Detect which cell encompasses the target text, then output its [x, y] center coordinate. 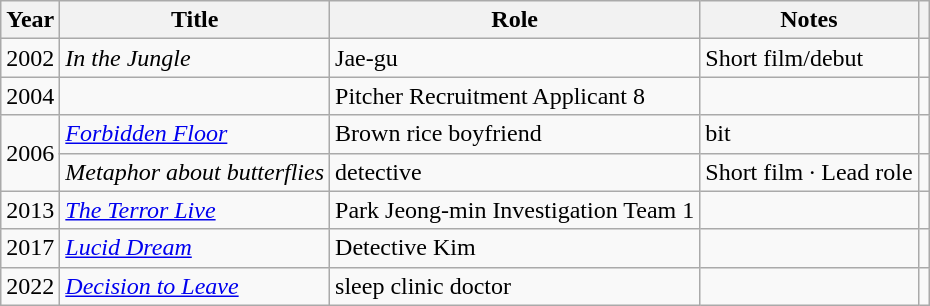
detective [515, 172]
Brown rice boyfriend [515, 134]
Year [30, 20]
bit [809, 134]
Decision to Leave [195, 286]
Forbidden Floor [195, 134]
2017 [30, 248]
2022 [30, 286]
The Terror Live [195, 210]
Notes [809, 20]
Park Jeong-min Investigation Team 1 [515, 210]
In the Jungle [195, 58]
2004 [30, 96]
Short film · Lead role [809, 172]
Role [515, 20]
Title [195, 20]
Lucid Dream [195, 248]
2013 [30, 210]
Pitcher Recruitment Applicant 8 [515, 96]
Detective Kim [515, 248]
Short film/debut [809, 58]
2002 [30, 58]
sleep clinic doctor [515, 286]
Jae-gu [515, 58]
Metaphor about butterflies [195, 172]
2006 [30, 153]
